Capture the cell that displays the provided text and extract its (X, Y) central coordinate. 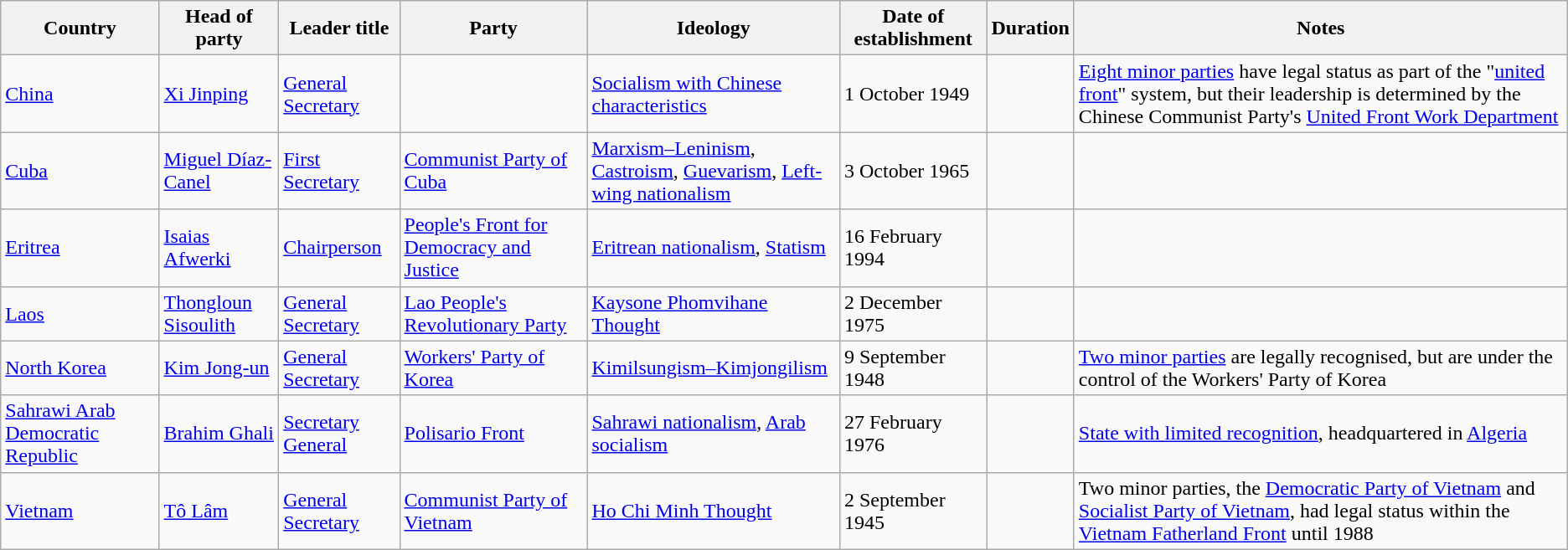
Socialism with Chinese characteristics (714, 94)
Tô Lâm (219, 511)
Communist Party of Vietnam (493, 511)
Cuba (80, 171)
Lao People's Revolutionary Party (493, 313)
Notes (1320, 28)
Duration (1030, 28)
Communist Party of Cuba (493, 171)
Xi Jinping (219, 94)
Date of establishment (913, 28)
16 February 1994 (913, 248)
Vietnam (80, 511)
Chairperson (339, 248)
Ideology (714, 28)
Ho Chi Minh Thought (714, 511)
Two minor parties, the Democratic Party of Vietnam and Socialist Party of Vietnam, had legal status within the Vietnam Fatherland Front until 1988 (1320, 511)
Eritrean nationalism, Statism (714, 248)
Leader title (339, 28)
Brahim Ghali (219, 434)
2 December 1975 (913, 313)
North Korea (80, 368)
China (80, 94)
2 September 1945 (913, 511)
1 October 1949 (913, 94)
Workers' Party of Korea (493, 368)
Sahrawi Arab Democratic Republic (80, 434)
People's Front for Democracy and Justice (493, 248)
Kaysone Phomvihane Thought (714, 313)
9 September 1948 (913, 368)
3 October 1965 (913, 171)
Party (493, 28)
State with limited recognition, headquartered in Algeria (1320, 434)
Kim Jong-un (219, 368)
Secretary General (339, 434)
Isaias Afwerki (219, 248)
Marxism–Leninism, Castroism, Guevarism, Left-wing nationalism (714, 171)
Eritrea (80, 248)
Laos (80, 313)
Miguel Díaz-Canel (219, 171)
Country (80, 28)
Thongloun Sisoulith (219, 313)
Two minor parties are legally recognised, but are under the control of the Workers' Party of Korea (1320, 368)
Kimilsungism–Kimjongilism (714, 368)
Sahrawi nationalism, Arab socialism (714, 434)
Head of party (219, 28)
Polisario Front (493, 434)
First Secretary (339, 171)
27 February 1976 (913, 434)
